Locate the cell with the specified text and output its [x, y] center coordinate. 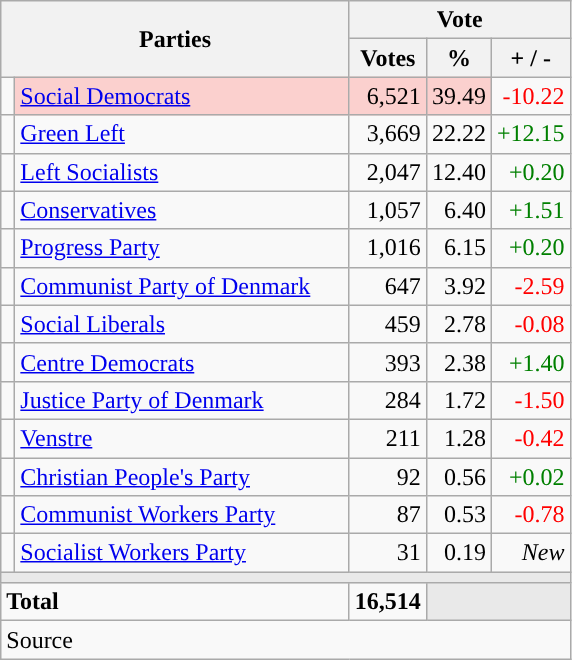
Communist Party of Denmark [182, 286]
-0.78 [530, 515]
Vote [460, 20]
92 [388, 477]
Conservatives [182, 210]
12.40 [458, 172]
+1.40 [530, 362]
0.19 [458, 553]
Social Liberals [182, 324]
6.40 [458, 210]
Venstre [182, 438]
1.72 [458, 400]
647 [388, 286]
-0.08 [530, 324]
2,047 [388, 172]
+12.15 [530, 134]
393 [388, 362]
16,514 [388, 602]
22.22 [458, 134]
Socialist Workers Party [182, 553]
Christian People's Party [182, 477]
Source [286, 640]
+ / - [530, 58]
459 [388, 324]
Social Democrats [182, 96]
Communist Workers Party [182, 515]
6,521 [388, 96]
-10.22 [530, 96]
New [530, 553]
-1.50 [530, 400]
Centre Democrats [182, 362]
Justice Party of Denmark [182, 400]
-0.42 [530, 438]
-2.59 [530, 286]
Green Left [182, 134]
Votes [388, 58]
1,016 [388, 248]
0.53 [458, 515]
211 [388, 438]
% [458, 58]
39.49 [458, 96]
1.28 [458, 438]
0.56 [458, 477]
Progress Party [182, 248]
31 [388, 553]
Total [176, 602]
+1.51 [530, 210]
1,057 [388, 210]
Parties [176, 39]
6.15 [458, 248]
87 [388, 515]
2.78 [458, 324]
284 [388, 400]
+0.02 [530, 477]
3,669 [388, 134]
2.38 [458, 362]
3.92 [458, 286]
Left Socialists [182, 172]
